From the cell containing the given text, extract its center point as (X, Y) coordinate. 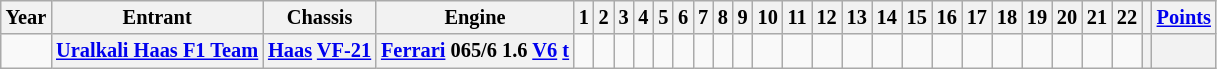
Entrant (157, 17)
3 (624, 17)
11 (798, 17)
17 (977, 17)
16 (947, 17)
Haas VF-21 (320, 51)
15 (917, 17)
14 (887, 17)
7 (703, 17)
Ferrari 065/6 1.6 V6 t (475, 51)
Uralkali Haas F1 Team (157, 51)
8 (723, 17)
2 (604, 17)
Engine (475, 17)
12 (827, 17)
21 (1097, 17)
22 (1127, 17)
1 (584, 17)
Chassis (320, 17)
19 (1037, 17)
20 (1067, 17)
4 (643, 17)
9 (743, 17)
6 (683, 17)
10 (768, 17)
Points (1184, 17)
13 (857, 17)
18 (1007, 17)
Year (26, 17)
5 (663, 17)
